From the cell containing the given text, extract its center point as [x, y] coordinate. 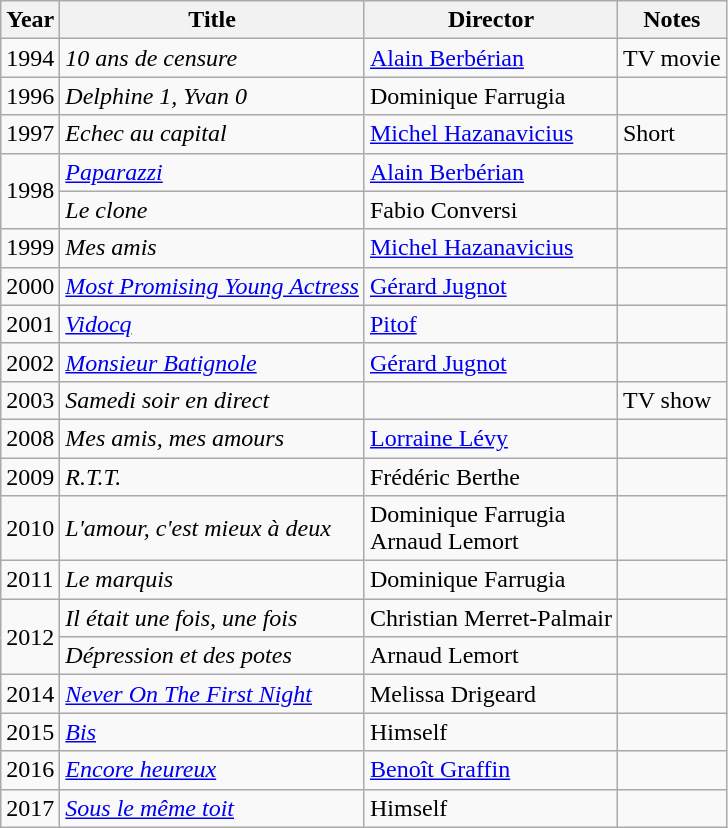
Sous le même toit [212, 808]
Year [30, 20]
Short [672, 134]
Christian Merret-Palmair [490, 618]
Never On The First Night [212, 694]
L'amour, c'est mieux à deux [212, 528]
2016 [30, 770]
Paparazzi [212, 172]
Echec au capital [212, 134]
Mes amis [212, 248]
2008 [30, 438]
Pitof [490, 324]
Fabio Conversi [490, 210]
Most Promising Young Actress [212, 286]
Le clone [212, 210]
2001 [30, 324]
Encore heureux [212, 770]
Delphine 1, Yvan 0 [212, 96]
1998 [30, 191]
Benoît Graffin [490, 770]
Le marquis [212, 580]
2015 [30, 732]
Bis [212, 732]
1999 [30, 248]
Arnaud Lemort [490, 656]
2010 [30, 528]
2000 [30, 286]
1994 [30, 58]
Il était une fois, une fois [212, 618]
Title [212, 20]
Monsieur Batignole [212, 362]
Director [490, 20]
R.T.T. [212, 477]
TV show [672, 400]
Samedi soir en direct [212, 400]
2012 [30, 637]
Melissa Drigeard [490, 694]
Dominique FarrugiaArnaud Lemort [490, 528]
2014 [30, 694]
Notes [672, 20]
Mes amis, mes amours [212, 438]
1997 [30, 134]
Lorraine Lévy [490, 438]
10 ans de censure [212, 58]
Dépression et des potes [212, 656]
2017 [30, 808]
2002 [30, 362]
2003 [30, 400]
Frédéric Berthe [490, 477]
TV movie [672, 58]
1996 [30, 96]
2011 [30, 580]
Vidocq [212, 324]
2009 [30, 477]
